Find where the given text appears and provide that cell's center as (X, Y) coordinate. 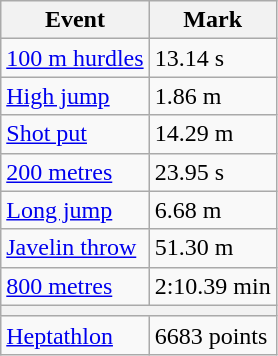
Mark (212, 20)
Long jump (75, 210)
Shot put (75, 134)
23.95 s (212, 172)
2:10.39 min (212, 286)
51.30 m (212, 248)
200 metres (75, 172)
Heptathlon (75, 335)
1.86 m (212, 96)
14.29 m (212, 134)
6.68 m (212, 210)
Event (75, 20)
100 m hurdles (75, 58)
Javelin throw (75, 248)
6683 points (212, 335)
800 metres (75, 286)
High jump (75, 96)
13.14 s (212, 58)
